From the cell containing the given text, extract its center point as [x, y] coordinate. 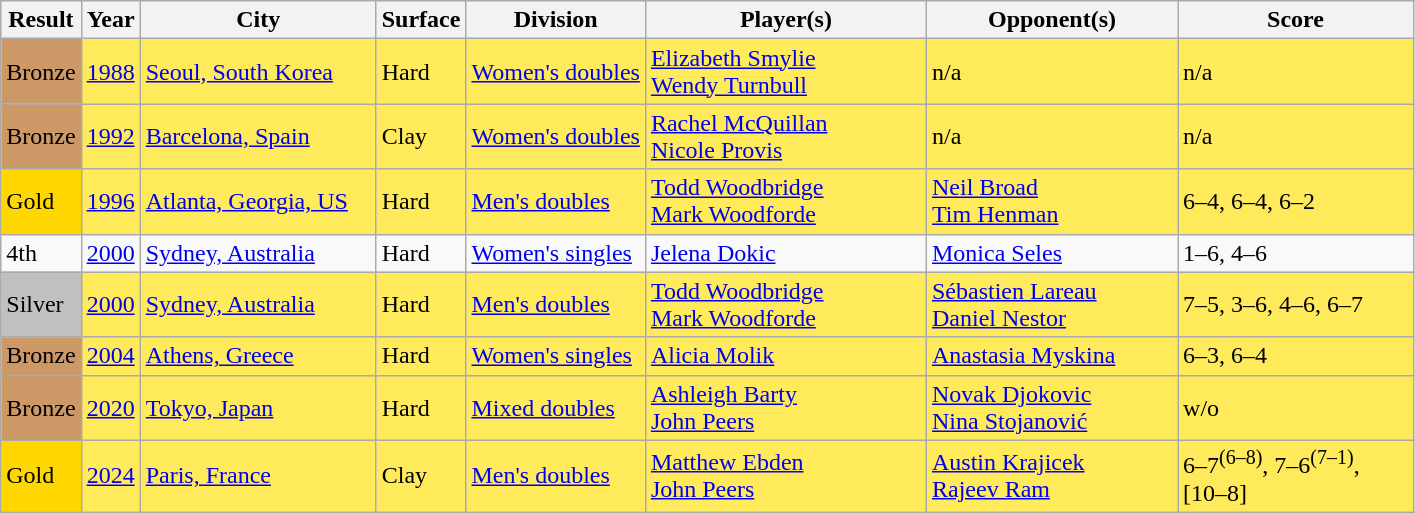
6–4, 6–4, 6–2 [1296, 202]
Seoul, South Korea [258, 72]
6–7(6–8), 7–6(7–1), [10–8] [1296, 476]
Barcelona, Spain [258, 136]
Tokyo, Japan [258, 408]
1–6, 4–6 [1296, 253]
1996 [110, 202]
Paris, France [258, 476]
Matthew Ebden John Peers [786, 476]
Surface [421, 20]
Opponent(s) [1052, 20]
Anastasia Myskina [1052, 356]
Score [1296, 20]
2004 [110, 356]
Monica Seles [1052, 253]
Year [110, 20]
Rachel McQuillan Nicole Provis [786, 136]
Elizabeth Smylie Wendy Turnbull [786, 72]
Jelena Dokic [786, 253]
7–5, 3–6, 4–6, 6–7 [1296, 304]
2024 [110, 476]
Result [41, 20]
Mixed doubles [556, 408]
Division [556, 20]
Ashleigh Barty John Peers [786, 408]
Atlanta, Georgia, US [258, 202]
Neil Broad Tim Henman [1052, 202]
w/o [1296, 408]
2020 [110, 408]
Player(s) [786, 20]
Sébastien Lareau Daniel Nestor [1052, 304]
Athens, Greece [258, 356]
1988 [110, 72]
6–3, 6–4 [1296, 356]
Alicia Molik [786, 356]
Silver [41, 304]
1992 [110, 136]
Novak Djokovic Nina Stojanović [1052, 408]
Austin Krajicek Rajeev Ram [1052, 476]
4th [41, 253]
City [258, 20]
